Pinpoint the cell where the given text exists, returning its [x, y] midpoint coordinate. 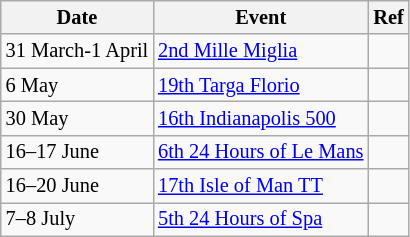
6th 24 Hours of Le Mans [260, 152]
17th Isle of Man TT [260, 186]
16th Indianapolis 500 [260, 118]
16–20 June [77, 186]
5th 24 Hours of Spa [260, 219]
30 May [77, 118]
16–17 June [77, 152]
7–8 July [77, 219]
Date [77, 17]
Event [260, 17]
2nd Mille Miglia [260, 51]
19th Targa Florio [260, 85]
Ref [388, 17]
31 March-1 April [77, 51]
6 May [77, 85]
